Return (X, Y) of the center of cell containing provided text 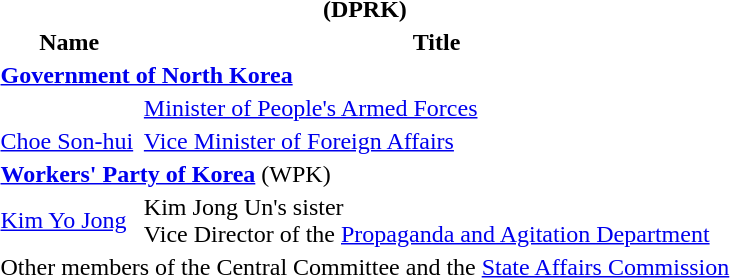
Minister of People's Armed Forces (436, 108)
Kim Jong Un's sisterVice Director of the Propaganda and Agitation Department (436, 220)
Title (436, 42)
Vice Minister of Foreign Affairs (436, 141)
